Scan for the cell matching the given text and deliver its (x, y) coordinate at center. 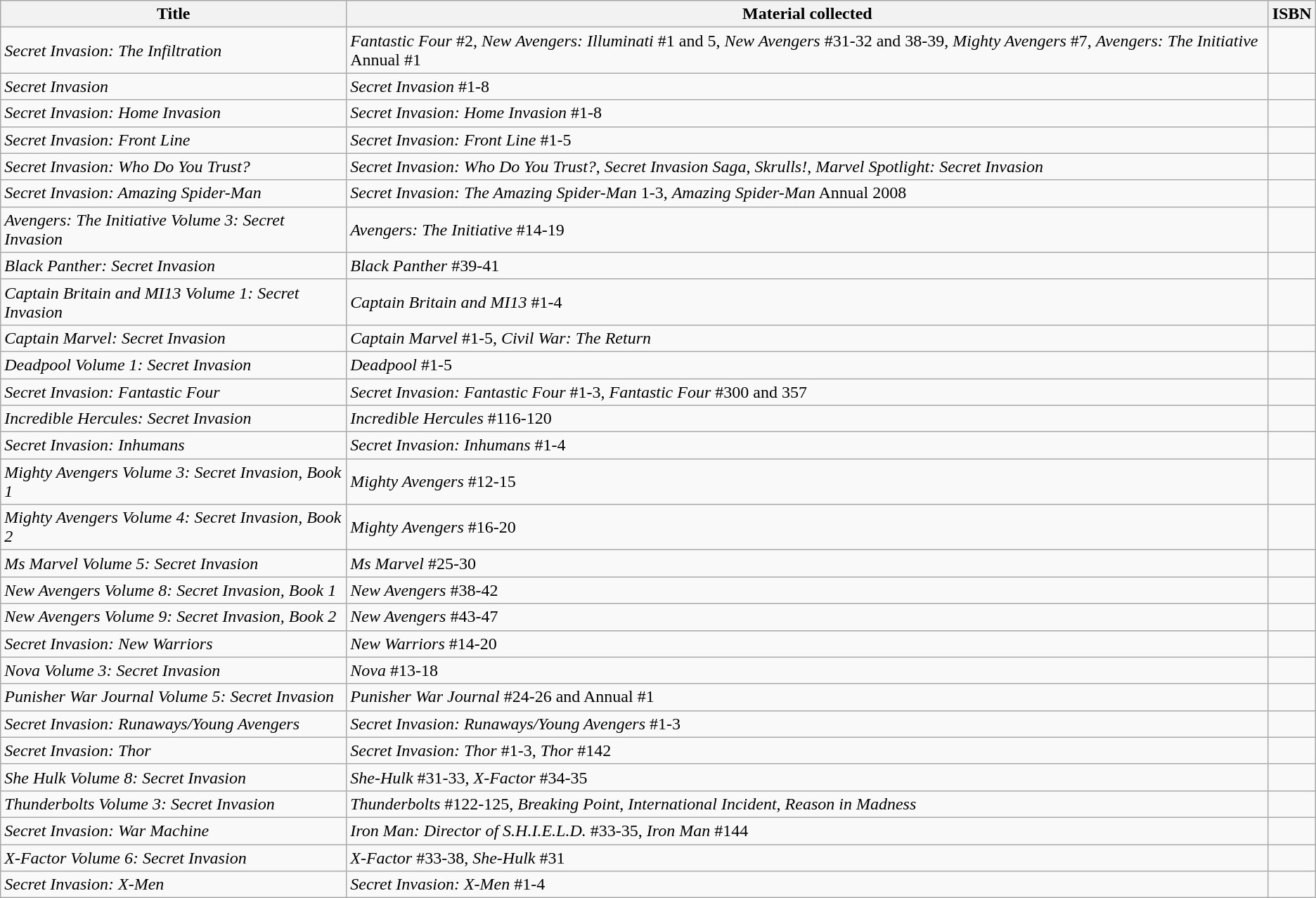
Nova Volume 3: Secret Invasion (174, 670)
Secret Invasion: Thor #1-3, Thor #142 (807, 750)
Secret Invasion: X-Men #1-4 (807, 885)
Incredible Hercules #116-120 (807, 419)
She-Hulk #31-33, X-Factor #34-35 (807, 777)
Captain Marvel #1-5, Civil War: The Return (807, 338)
Incredible Hercules: Secret Invasion (174, 419)
X-Factor #33-38, She-Hulk #31 (807, 858)
Secret Invasion: X-Men (174, 885)
Secret Invasion: Front Line #1-5 (807, 140)
Secret Invasion: Home Invasion (174, 113)
Fantastic Four #2, New Avengers: Illuminati #1 and 5, New Avengers #31-32 and 38-39, Mighty Avengers #7, Avengers: The Initiative Annual #1 (807, 51)
Captain Britain and MI13 #1-4 (807, 302)
Material collected (807, 14)
Secret Invasion: Fantastic Four #1-3, Fantastic Four #300 and 357 (807, 391)
Secret Invasion: Inhumans (174, 445)
Avengers: The Initiative #14-19 (807, 229)
Mighty Avengers #16-20 (807, 527)
Deadpool Volume 1: Secret Invasion (174, 365)
Secret Invasion: Runaways/Young Avengers #1-3 (807, 724)
Avengers: The Initiative Volume 3: Secret Invasion (174, 229)
Punisher War Journal #24-26 and Annual #1 (807, 697)
Secret Invasion: The Amazing Spider-Man 1-3, Amazing Spider-Man Annual 2008 (807, 193)
Mighty Avengers Volume 4: Secret Invasion, Book 2 (174, 527)
New Avengers #38-42 (807, 590)
Secret Invasion: War Machine (174, 831)
Secret Invasion: The Infiltration (174, 51)
Ms Marvel #25-30 (807, 564)
Nova #13-18 (807, 670)
Mighty Avengers Volume 3: Secret Invasion, Book 1 (174, 482)
New Avengers Volume 8: Secret Invasion, Book 1 (174, 590)
X-Factor Volume 6: Secret Invasion (174, 858)
Deadpool #1-5 (807, 365)
ISBN (1292, 14)
Secret Invasion: Home Invasion #1-8 (807, 113)
Secret Invasion (174, 86)
Title (174, 14)
Punisher War Journal Volume 5: Secret Invasion (174, 697)
Thunderbolts #122-125, Breaking Point, International Incident, Reason in Madness (807, 804)
Iron Man: Director of S.H.I.E.L.D. #33-35, Iron Man #144 (807, 831)
Black Panther: Secret Invasion (174, 266)
Mighty Avengers #12-15 (807, 482)
New Warriors #14-20 (807, 644)
Secret Invasion: Amazing Spider-Man (174, 193)
Secret Invasion: Who Do You Trust?, Secret Invasion Saga, Skrulls!, Marvel Spotlight: Secret Invasion (807, 167)
New Avengers Volume 9: Secret Invasion, Book 2 (174, 617)
Thunderbolts Volume 3: Secret Invasion (174, 804)
New Avengers #43-47 (807, 617)
Secret Invasion: Inhumans #1-4 (807, 445)
Secret Invasion #1-8 (807, 86)
Captain Britain and MI13 Volume 1: Secret Invasion (174, 302)
Secret Invasion: Who Do You Trust? (174, 167)
Ms Marvel Volume 5: Secret Invasion (174, 564)
Secret Invasion: Front Line (174, 140)
She Hulk Volume 8: Secret Invasion (174, 777)
Secret Invasion: New Warriors (174, 644)
Black Panther #39-41 (807, 266)
Secret Invasion: Thor (174, 750)
Captain Marvel: Secret Invasion (174, 338)
Secret Invasion: Fantastic Four (174, 391)
Secret Invasion: Runaways/Young Avengers (174, 724)
